From the cell containing the given text, extract its center point as (x, y) coordinate. 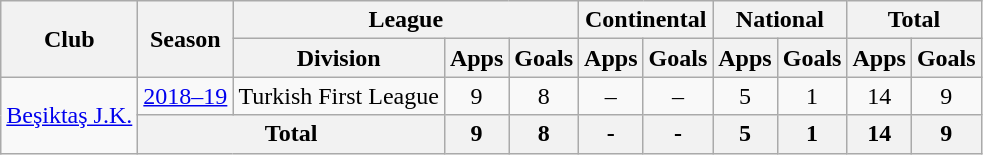
League (406, 20)
Beşiktaş J.K. (70, 115)
2018–19 (186, 96)
Continental (646, 20)
Club (70, 39)
Division (339, 58)
National (780, 20)
Turkish First League (339, 96)
Season (186, 39)
